Output the (x, y) coordinate of the center of the cell containing the given text.  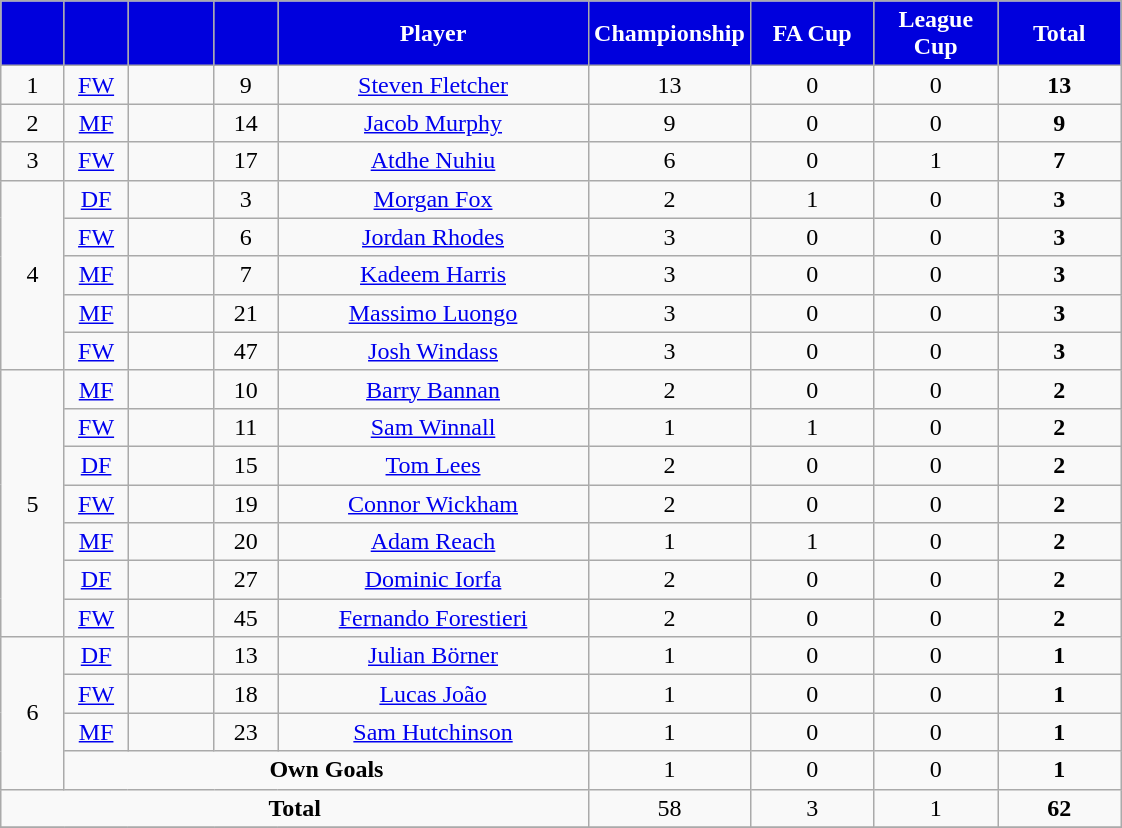
Morgan Fox (434, 199)
45 (246, 618)
27 (246, 580)
23 (246, 732)
Kadeem Harris (434, 275)
5 (33, 503)
10 (246, 389)
Connor Wickham (434, 503)
Jordan Rhodes (434, 237)
17 (246, 161)
Tom Lees (434, 465)
League Cup (936, 34)
20 (246, 542)
62 (1060, 808)
Adam Reach (434, 542)
Josh Windass (434, 351)
58 (670, 808)
11 (246, 427)
47 (246, 351)
Own Goals (326, 770)
Atdhe Nuhiu (434, 161)
Julian Börner (434, 656)
FA Cup (812, 34)
Steven Fletcher (434, 85)
Player (434, 34)
4 (33, 275)
Jacob Murphy (434, 123)
Sam Winnall (434, 427)
Sam Hutchinson (434, 732)
Massimo Luongo (434, 313)
Dominic Iorfa (434, 580)
18 (246, 694)
Lucas João (434, 694)
Championship (670, 34)
21 (246, 313)
15 (246, 465)
Fernando Forestieri (434, 618)
Barry Bannan (434, 389)
19 (246, 503)
14 (246, 123)
